Output the [x, y] coordinate of the center of the cell containing the given text.  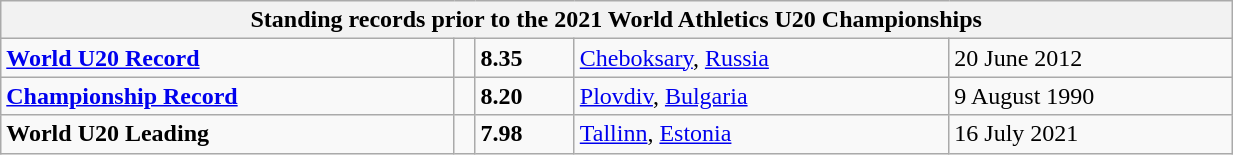
World U20 Record [228, 58]
Cheboksary, Russia [762, 58]
Standing records prior to the 2021 World Athletics U20 Championships [616, 20]
8.35 [524, 58]
7.98 [524, 134]
Tallinn, Estonia [762, 134]
World U20 Leading [228, 134]
Plovdiv, Bulgaria [762, 96]
Championship Record [228, 96]
9 August 1990 [1090, 96]
16 July 2021 [1090, 134]
20 June 2012 [1090, 58]
8.20 [524, 96]
